Provide the [X, Y] coordinate of the cell's center where the given text is located.  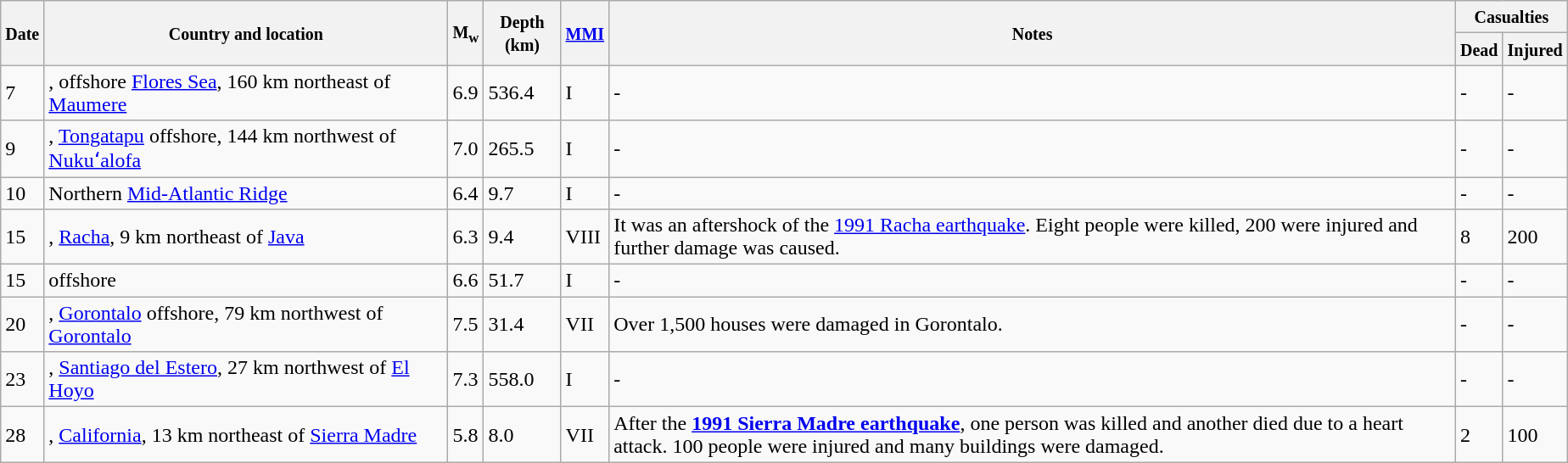
Over 1,500 houses were damaged in Gorontalo. [1033, 324]
Country and location [246, 33]
7.0 [466, 149]
28 [22, 434]
7 [22, 93]
31.4 [523, 324]
Notes [1033, 33]
558.0 [523, 380]
7.5 [466, 324]
536.4 [523, 93]
offshore [246, 281]
Depth (km) [523, 33]
5.8 [466, 434]
Date [22, 33]
, Gorontalo offshore, 79 km northwest of Gorontalo [246, 324]
8.0 [523, 434]
23 [22, 380]
100 [1535, 434]
, Santiago del Estero, 27 km northwest of El Hoyo [246, 380]
, California, 13 km northeast of Sierra Madre [246, 434]
20 [22, 324]
2 [1479, 434]
8 [1479, 237]
10 [22, 192]
, offshore Flores Sea, 160 km northeast of Maumere [246, 93]
It was an aftershock of the 1991 Racha earthquake. Eight people were killed, 200 were injured and further damage was caused. [1033, 237]
7.3 [466, 380]
MMI [585, 33]
VIII [585, 237]
6.4 [466, 192]
, Tongatapu offshore, 144 km northwest of Nukuʻalofa [246, 149]
200 [1535, 237]
9.7 [523, 192]
, Racha, 9 km northeast of Java [246, 237]
Northern Mid-Atlantic Ridge [246, 192]
9 [22, 149]
51.7 [523, 281]
6.6 [466, 281]
265.5 [523, 149]
Mw [466, 33]
Casualties [1511, 17]
6.3 [466, 237]
6.9 [466, 93]
Injured [1535, 49]
Dead [1479, 49]
9.4 [523, 237]
